Capture the cell that displays the provided text and extract its [X, Y] central coordinate. 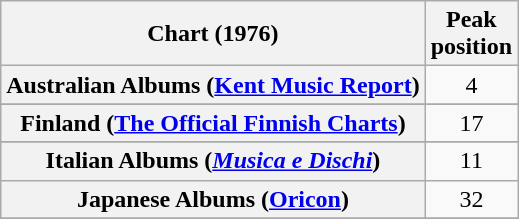
Australian Albums (Kent Music Report) [213, 85]
Finland (The Official Finnish Charts) [213, 123]
Peakposition [471, 34]
Japanese Albums (Oricon) [213, 199]
32 [471, 199]
17 [471, 123]
11 [471, 161]
Italian Albums (Musica e Dischi) [213, 161]
4 [471, 85]
Chart (1976) [213, 34]
